Scan for the cell matching the given text and deliver its (x, y) coordinate at center. 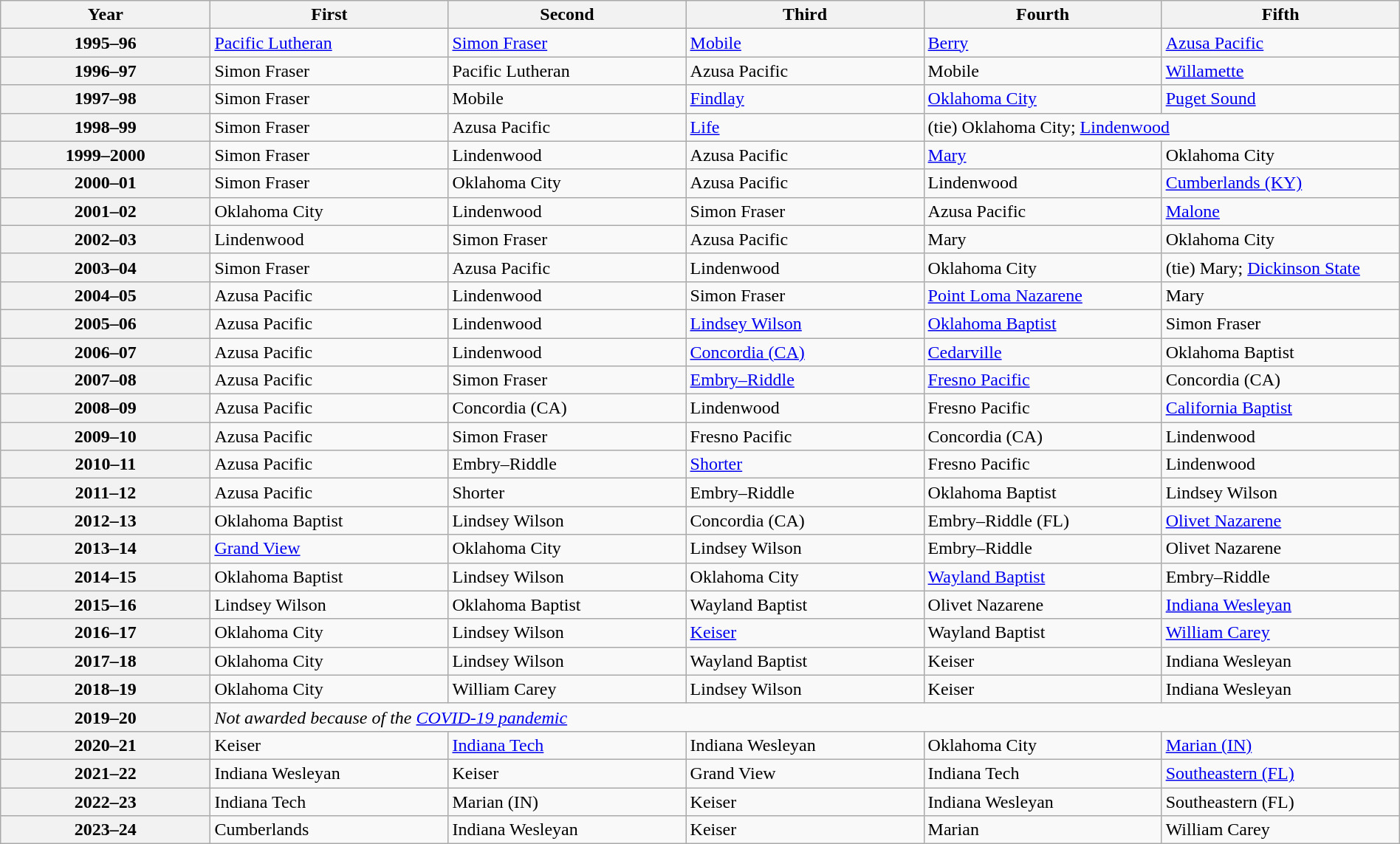
Third (805, 15)
2005–06 (106, 323)
2008–09 (106, 408)
2021–22 (106, 773)
2020–21 (106, 745)
(tie) Mary; Dickinson State (1280, 267)
California Baptist (1280, 408)
2003–04 (106, 267)
1997–98 (106, 99)
Cumberlands (KY) (1280, 183)
Cedarville (1043, 352)
2001–02 (106, 211)
2015–16 (106, 605)
2012–13 (106, 521)
2002–03 (106, 239)
Cumberlands (329, 830)
2006–07 (106, 352)
Year (106, 15)
Fourth (1043, 15)
Point Loma Nazarene (1043, 295)
2019–20 (106, 717)
1995–96 (106, 43)
Fifth (1280, 15)
2011–12 (106, 493)
1998–99 (106, 127)
Findlay (805, 99)
Puget Sound (1280, 99)
(tie) Oklahoma City; Lindenwood (1161, 127)
1999–2000 (106, 155)
2016–17 (106, 633)
2007–08 (106, 380)
Malone (1280, 211)
First (329, 15)
Not awarded because of the COVID-19 pandemic (805, 717)
2010–11 (106, 464)
2023–24 (106, 830)
Life (805, 127)
2017–18 (106, 661)
2009–10 (106, 436)
Berry (1043, 43)
2018–19 (106, 689)
Marian (1043, 830)
Second (567, 15)
Willamette (1280, 71)
2004–05 (106, 295)
2022–23 (106, 801)
1996–97 (106, 71)
2013–14 (106, 549)
Embry–Riddle (FL) (1043, 521)
2014–15 (106, 577)
2000–01 (106, 183)
